From the cell containing the given text, extract its center point as [x, y] coordinate. 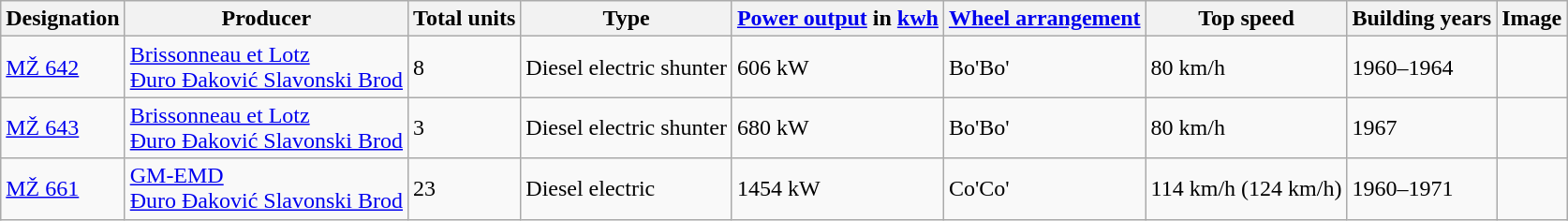
1960–1964 [1422, 67]
Power output in kwh [837, 19]
3 [465, 127]
114 km/h (124 km/h) [1246, 189]
680 kW [837, 127]
GM-EMDĐuro Đaković Slavonski Brod [266, 189]
Co'Co' [1044, 189]
Producer [266, 19]
Building years [1422, 19]
MŽ 661 [63, 189]
MŽ 643 [63, 127]
8 [465, 67]
Designation [63, 19]
Total units [465, 19]
1454 kW [837, 189]
Image [1532, 19]
Type [627, 19]
Diesel electric [627, 189]
23 [465, 189]
1967 [1422, 127]
606 kW [837, 67]
MŽ 642 [63, 67]
Wheel arrangement [1044, 19]
Top speed [1246, 19]
1960–1971 [1422, 189]
